From the cell containing the given text, extract its center point as (X, Y) coordinate. 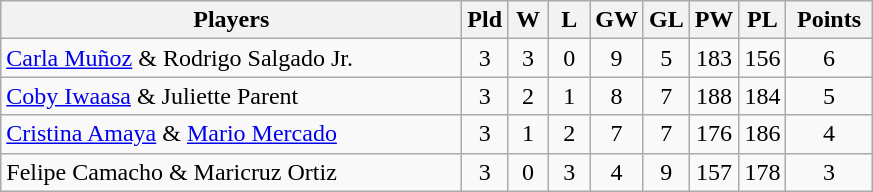
176 (714, 134)
Cristina Amaya & Mario Mercado (232, 134)
Felipe Camacho & Maricruz Ortiz (232, 172)
156 (762, 58)
157 (714, 172)
Players (232, 20)
Points (829, 20)
PW (714, 20)
183 (714, 58)
Coby Iwaasa & Juliette Parent (232, 96)
Carla Muñoz & Rodrigo Salgado Jr. (232, 58)
Pld (485, 20)
188 (714, 96)
GW (617, 20)
178 (762, 172)
184 (762, 96)
186 (762, 134)
6 (829, 58)
8 (617, 96)
L (570, 20)
W (528, 20)
GL (666, 20)
PL (762, 20)
